Capture the cell that displays the provided text and extract its (x, y) central coordinate. 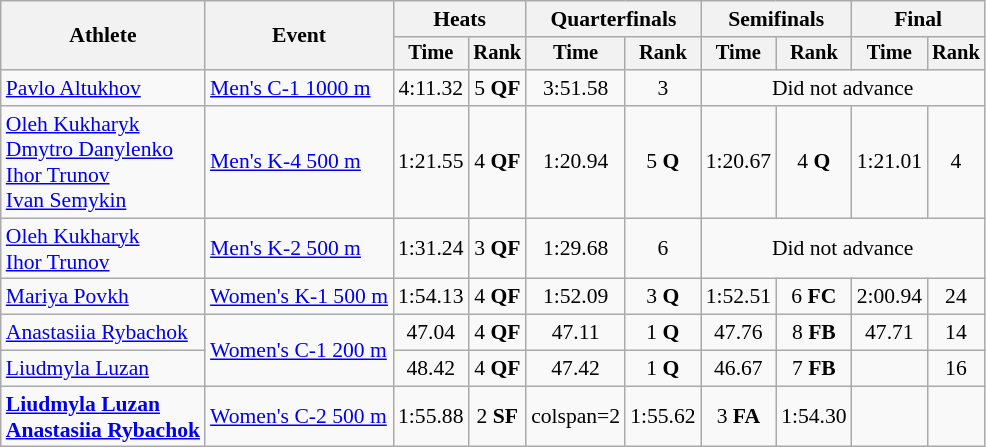
colspan=2 (576, 416)
8 FB (814, 333)
5 QF (497, 88)
2 SF (497, 416)
6 FC (814, 297)
4 Q (814, 162)
1:21.55 (430, 162)
1:21.01 (890, 162)
48.42 (430, 369)
1:52.51 (738, 297)
Event (299, 36)
Oleh KukharykDmytro DanylenkoIhor TrunovIvan Semykin (103, 162)
1:20.67 (738, 162)
Anastasiia Rybachok (103, 333)
5 Q (662, 162)
3 (662, 88)
46.67 (738, 369)
2:00.94 (890, 297)
47.42 (576, 369)
3:51.58 (576, 88)
Oleh KukharykIhor Trunov (103, 248)
4 (956, 162)
Liudmyla Luzan (103, 369)
1:54.13 (430, 297)
Final (918, 19)
1:29.68 (576, 248)
Women's C-1 200 m (299, 350)
1:55.88 (430, 416)
Men's K-4 500 m (299, 162)
1:52.09 (576, 297)
Women's C-2 500 m (299, 416)
47.04 (430, 333)
1:55.62 (662, 416)
Pavlo Altukhov (103, 88)
7 FB (814, 369)
Liudmyla LuzanAnastasiia Rybachok (103, 416)
3 Q (662, 297)
6 (662, 248)
3 FA (738, 416)
24 (956, 297)
14 (956, 333)
4:11.32 (430, 88)
1:54.30 (814, 416)
47.71 (890, 333)
1:31.24 (430, 248)
Quarterfinals (614, 19)
1:20.94 (576, 162)
47.11 (576, 333)
Men's K-2 500 m (299, 248)
Mariya Povkh (103, 297)
Athlete (103, 36)
3 QF (497, 248)
Men's C-1 1000 m (299, 88)
16 (956, 369)
47.76 (738, 333)
Semifinals (776, 19)
Heats (460, 19)
Women's K-1 500 m (299, 297)
